Provide the (X, Y) coordinate of the cell's center where the given text is located.  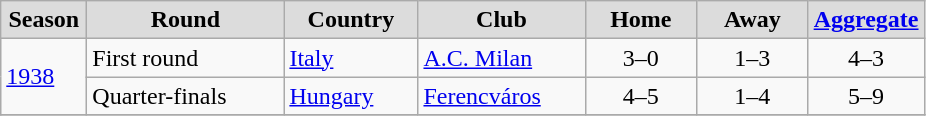
Quarter-finals (186, 96)
1–4 (753, 96)
4–3 (866, 58)
Round (186, 20)
Club (502, 20)
1938 (44, 77)
Home (641, 20)
1–3 (753, 58)
Away (753, 20)
A.C. Milan (502, 58)
Hungary (351, 96)
Italy (351, 58)
Country (351, 20)
5–9 (866, 96)
Season (44, 20)
Ferencváros (502, 96)
4–5 (641, 96)
Aggregate (866, 20)
3–0 (641, 58)
First round (186, 58)
